For the text-containing cell, return its midpoint in [x, y] coordinate format. 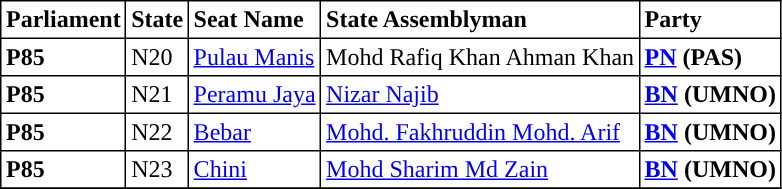
Parliament [64, 20]
State Assemblyman [480, 20]
Mohd Sharim Md Zain [480, 170]
Peramu Jaya [254, 95]
PN (PAS) [710, 57]
Nizar Najib [480, 95]
Mohd Rafiq Khan Ahman Khan [480, 57]
N23 [157, 170]
N20 [157, 57]
State [157, 20]
Seat Name [254, 20]
N21 [157, 95]
Pulau Manis [254, 57]
Party [710, 20]
Chini [254, 170]
Bebar [254, 132]
N22 [157, 132]
Mohd. Fakhruddin Mohd. Arif [480, 132]
